Scan for the cell matching the given text and deliver its [x, y] coordinate at center. 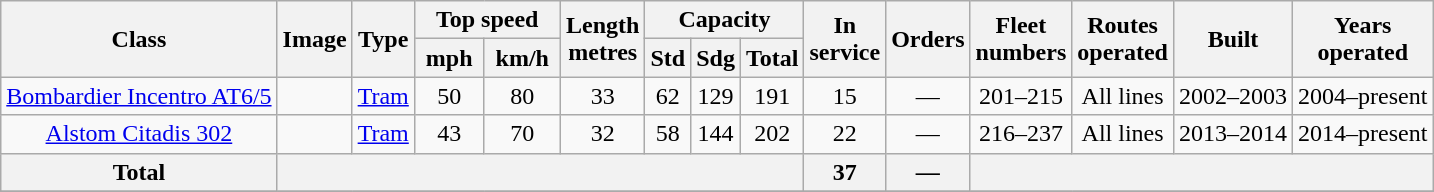
202 [772, 134]
32 [603, 134]
2004–present [1363, 96]
2013–2014 [1232, 134]
Inservice [845, 39]
22 [845, 134]
Alstom Citadis 302 [139, 134]
191 [772, 96]
70 [522, 134]
80 [522, 96]
Routesoperated [1123, 39]
Yearsoperated [1363, 39]
Bombardier Incentro AT6/5 [139, 96]
km/h [522, 58]
144 [716, 134]
mph [449, 58]
Built [1232, 39]
Top speed [487, 20]
Sdg [716, 58]
Orders [928, 39]
2014–present [1363, 134]
37 [845, 172]
Fleetnumbers [1021, 39]
33 [603, 96]
201–215 [1021, 96]
Type [383, 39]
15 [845, 96]
Capacity [724, 20]
50 [449, 96]
Image [314, 39]
2002–2003 [1232, 96]
Class [139, 39]
43 [449, 134]
Std [668, 58]
Lengthmetres [603, 39]
62 [668, 96]
216–237 [1021, 134]
58 [668, 134]
129 [716, 96]
